Detect which cell encompasses the target text, then output its (X, Y) center coordinate. 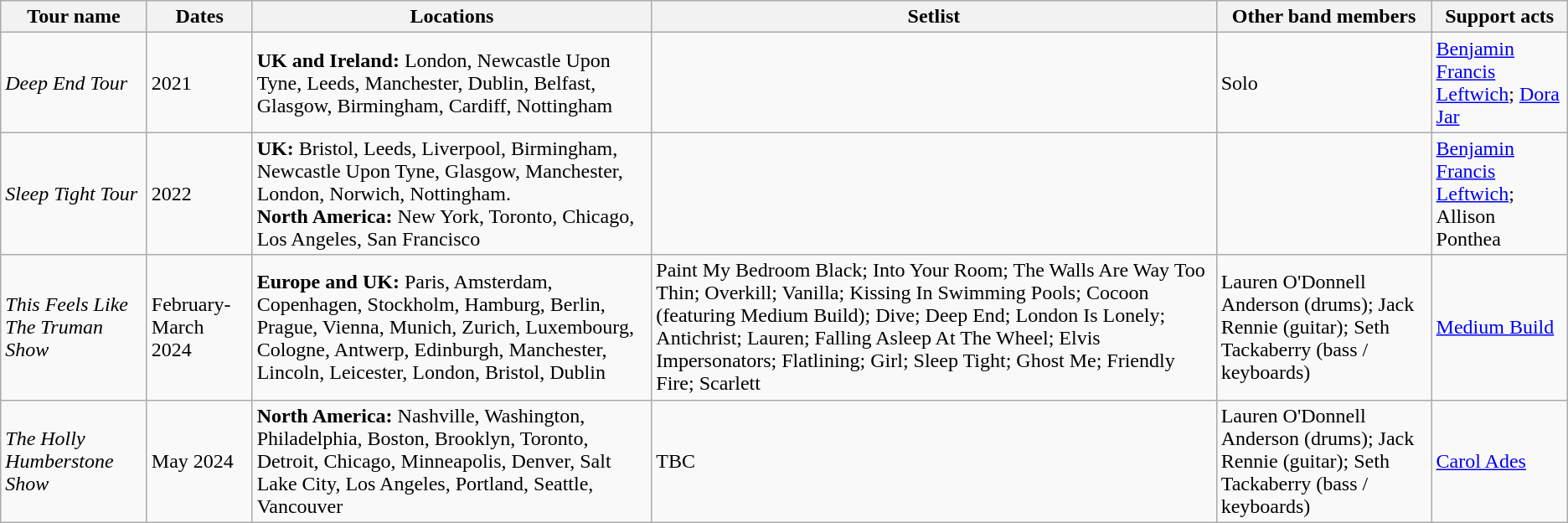
May 2024 (199, 461)
Tour name (74, 17)
Deep End Tour (74, 82)
UK and Ireland: London, Newcastle Upon Tyne, Leeds, Manchester, Dublin, Belfast, Glasgow, Birmingham, Cardiff, Nottingham (452, 82)
Carol Ades (1499, 461)
2022 (199, 194)
Setlist (934, 17)
Benjamin Francis Leftwich; Allison Ponthea (1499, 194)
Benjamin Francis Leftwich; Dora Jar (1499, 82)
Support acts (1499, 17)
Other band members (1323, 17)
2021 (199, 82)
TBC (934, 461)
Medium Build (1499, 327)
Sleep Tight Tour (74, 194)
The Holly Humberstone Show (74, 461)
Dates (199, 17)
Solo (1323, 82)
Locations (452, 17)
February-March 2024 (199, 327)
This Feels Like The Truman Show (74, 327)
